Detect which cell encompasses the target text, then output its (X, Y) center coordinate. 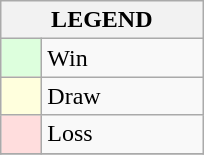
Loss (122, 134)
Draw (122, 96)
LEGEND (102, 20)
Win (122, 58)
